Extract the [x, y] coordinate from the center of the cell holding the provided text.  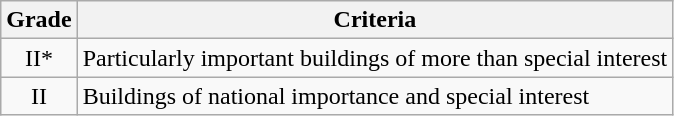
II [39, 96]
Buildings of national importance and special interest [375, 96]
Particularly important buildings of more than special interest [375, 58]
Criteria [375, 20]
Grade [39, 20]
II* [39, 58]
